Capture the cell that displays the provided text and extract its [x, y] central coordinate. 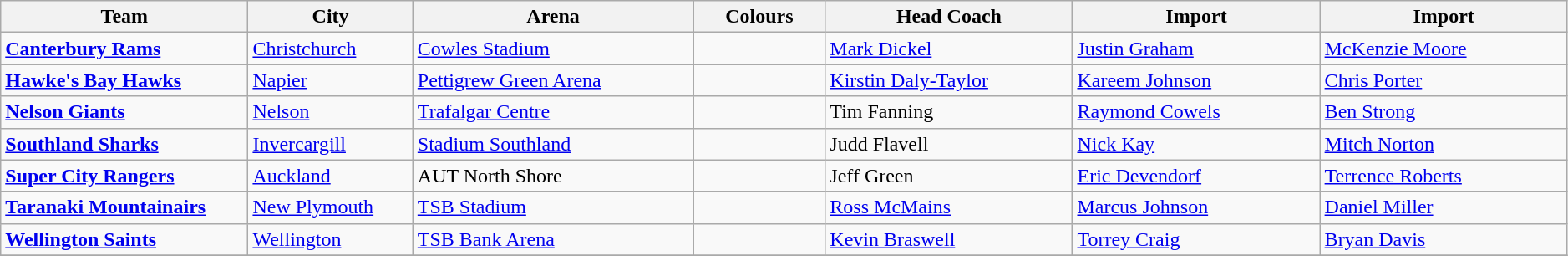
Canterbury Rams [124, 49]
Raymond Cowels [1196, 112]
Nelson [331, 112]
Judd Flavell [949, 144]
Super City Rangers [124, 176]
Ross McMains [949, 207]
McKenzie Moore [1444, 49]
Pettigrew Green Arena [553, 80]
Taranaki Mountainairs [124, 207]
Napier [331, 80]
Cowles Stadium [553, 49]
City [331, 17]
TSB Stadium [553, 207]
New Plymouth [331, 207]
Nick Kay [1196, 144]
Team [124, 17]
Chris Porter [1444, 80]
Mark Dickel [949, 49]
Invercargill [331, 144]
Eric Devendorf [1196, 176]
Kevin Braswell [949, 239]
Wellington Saints [124, 239]
Christchurch [331, 49]
Auckland [331, 176]
Mitch Norton [1444, 144]
Southland Sharks [124, 144]
Tim Fanning [949, 112]
Nelson Giants [124, 112]
Torrey Craig [1196, 239]
AUT North Shore [553, 176]
TSB Bank Arena [553, 239]
Kareem Johnson [1196, 80]
Marcus Johnson [1196, 207]
Kirstin Daly-Taylor [949, 80]
Terrence Roberts [1444, 176]
Colours [759, 17]
Jeff Green [949, 176]
Bryan Davis [1444, 239]
Stadium Southland [553, 144]
Hawke's Bay Hawks [124, 80]
Head Coach [949, 17]
Wellington [331, 239]
Ben Strong [1444, 112]
Arena [553, 17]
Justin Graham [1196, 49]
Daniel Miller [1444, 207]
Trafalgar Centre [553, 112]
